Detect which cell encompasses the target text, then output its [x, y] center coordinate. 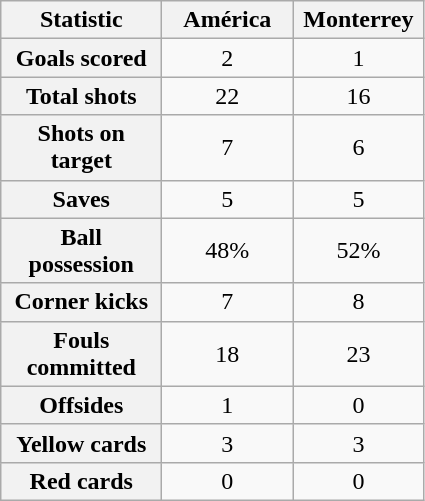
Monterrey [358, 20]
Saves [82, 199]
48% [228, 250]
18 [228, 354]
2 [228, 58]
Fouls committed [82, 354]
Goals scored [82, 58]
América [228, 20]
16 [358, 96]
8 [358, 302]
Red cards [82, 481]
23 [358, 354]
Corner kicks [82, 302]
52% [358, 250]
Offsides [82, 405]
6 [358, 148]
Total shots [82, 96]
Statistic [82, 20]
Ball possession [82, 250]
Yellow cards [82, 443]
22 [228, 96]
Shots on target [82, 148]
